Capture the cell that displays the provided text and extract its (x, y) central coordinate. 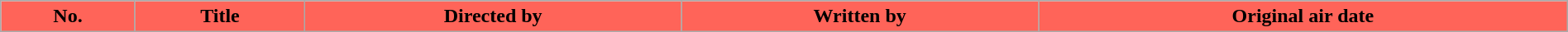
Title (220, 16)
No. (68, 16)
Original air date (1303, 16)
Directed by (493, 16)
Written by (860, 16)
